Find where the given text appears and provide that cell's center as (X, Y) coordinate. 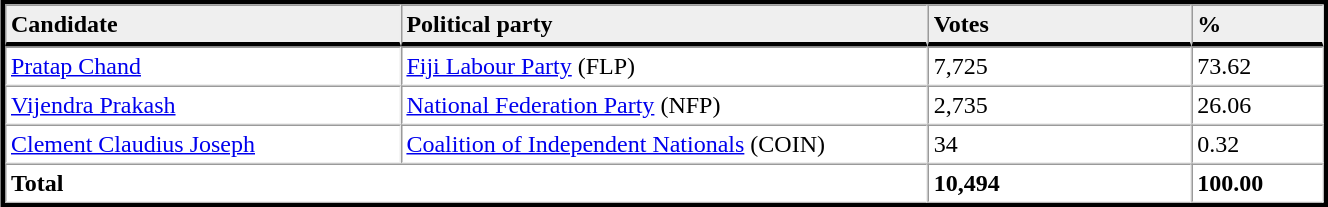
Coalition of Independent Nationals (COIN) (664, 144)
7,725 (1060, 66)
Votes (1060, 25)
National Federation Party (NFP) (664, 106)
Political party (664, 25)
34 (1060, 144)
Vijendra Prakash (202, 106)
Clement Claudius Joseph (202, 144)
Pratap Chand (202, 66)
Total (466, 184)
Candidate (202, 25)
Fiji Labour Party (FLP) (664, 66)
0.32 (1257, 144)
26.06 (1257, 106)
100.00 (1257, 184)
73.62 (1257, 66)
% (1257, 25)
2,735 (1060, 106)
10,494 (1060, 184)
